Locate the cell with the specified text and output its (X, Y) center coordinate. 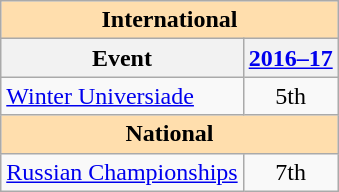
National (170, 134)
2016–17 (290, 58)
5th (290, 96)
7th (290, 172)
Event (122, 58)
Russian Championships (122, 172)
International (170, 20)
Winter Universiade (122, 96)
